Extract the [x, y] coordinate from the center of the cell holding the provided text.  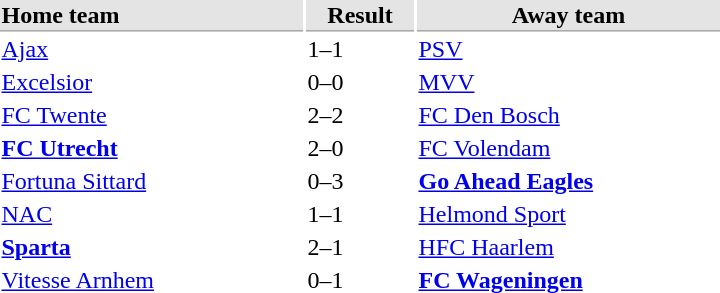
Excelsior [152, 83]
Ajax [152, 49]
NAC [152, 215]
Helmond Sport [568, 215]
0–3 [360, 181]
2–2 [360, 115]
0–0 [360, 83]
MVV [568, 83]
Away team [568, 16]
2–1 [360, 247]
Result [360, 16]
Fortuna Sittard [152, 181]
PSV [568, 49]
HFC Haarlem [568, 247]
FC Twente [152, 115]
FC Volendam [568, 149]
Go Ahead Eagles [568, 181]
FC Den Bosch [568, 115]
2–0 [360, 149]
FC Utrecht [152, 149]
Sparta [152, 247]
Home team [152, 16]
